Find where the given text appears and provide that cell's center as (x, y) coordinate. 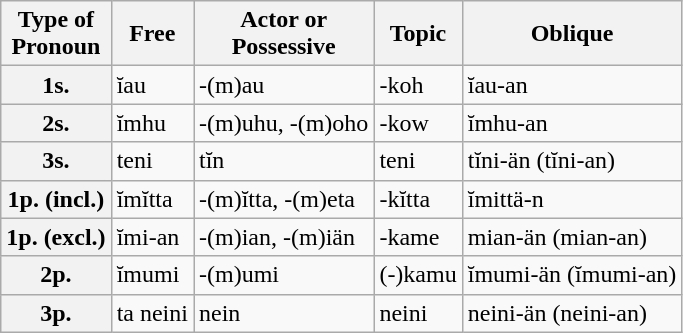
-kow (418, 123)
-(m)ian, -(m)iän (284, 237)
ĭmhu-an (572, 123)
ĭmumi (152, 275)
neini (418, 313)
-(m)au (284, 85)
Oblique (572, 34)
2s. (56, 123)
ĭmĭtta (152, 199)
ĭmi-an (152, 237)
-kĭtta (418, 199)
-koh (418, 85)
neini-än (neini-an) (572, 313)
Topic (418, 34)
ĭmumi-än (ĭmumi-an) (572, 275)
Type of Pronoun (56, 34)
Actor or Possessive (284, 34)
-(m)ĭtta, -(m)eta (284, 199)
mian-än (mian-an) (572, 237)
ĭmhu (152, 123)
-kame (418, 237)
1p. (incl.) (56, 199)
ĭau (152, 85)
1p. (excl.) (56, 237)
1s. (56, 85)
2p. (56, 275)
ĭau-an (572, 85)
nein (284, 313)
Free (152, 34)
-(m)umi (284, 275)
3s. (56, 161)
tĭn (284, 161)
tĭni-än (tĭni-an) (572, 161)
3p. (56, 313)
(-)kamu (418, 275)
-(m)uhu, -(m)oho (284, 123)
ta neini (152, 313)
ĭmittä-n (572, 199)
